Detect which cell encompasses the target text, then output its [x, y] center coordinate. 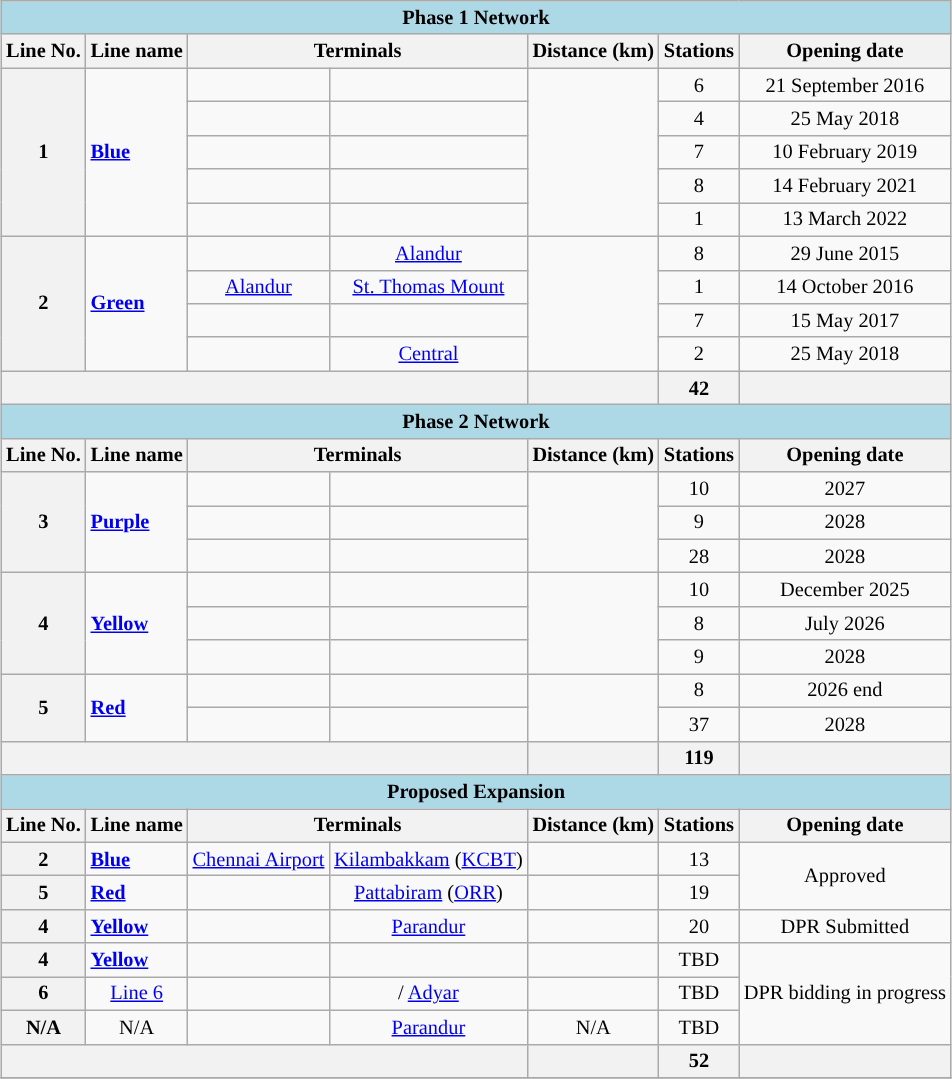
28 [699, 556]
Approved [845, 876]
21 September 2016 [845, 85]
15 May 2017 [845, 321]
Chennai Airport [259, 859]
Purple [137, 522]
2026 end [845, 691]
19 [699, 893]
DPR Submitted [845, 926]
July 2026 [845, 624]
Proposed Expansion [476, 792]
3 [43, 522]
13 March 2022 [845, 220]
Phase 2 Network [476, 422]
December 2025 [845, 590]
37 [699, 725]
52 [699, 1061]
14 February 2021 [845, 186]
14 October 2016 [845, 287]
DPR bidding in progress [845, 994]
Central [428, 354]
10 February 2019 [845, 152]
29 June 2015 [845, 253]
Green [137, 304]
13 [699, 859]
Pattabiram (ORR) [428, 893]
119 [699, 758]
Line 6 [137, 994]
/ Adyar [428, 994]
Phase 1 Network [476, 18]
2027 [845, 489]
Kilambakkam (KCBT) [428, 859]
St. Thomas Mount [428, 287]
20 [699, 926]
42 [699, 388]
